Determine the (x, y) coordinate at the center of the cell enclosing the given text.  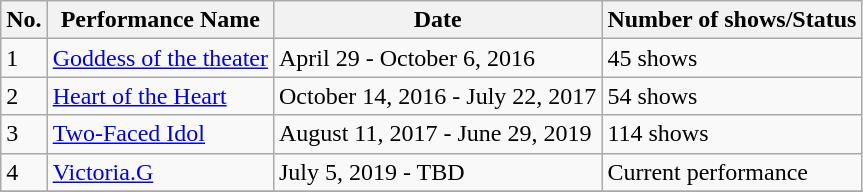
Number of shows/Status (732, 20)
Goddess of the theater (160, 58)
July 5, 2019 - TBD (437, 172)
114 shows (732, 134)
3 (24, 134)
Date (437, 20)
Performance Name (160, 20)
April 29 - October 6, 2016 (437, 58)
Victoria.G (160, 172)
Current performance (732, 172)
August 11, 2017 - June 29, 2019 (437, 134)
1 (24, 58)
Two-Faced Idol (160, 134)
45 shows (732, 58)
No. (24, 20)
Heart of the Heart (160, 96)
4 (24, 172)
54 shows (732, 96)
2 (24, 96)
October 14, 2016 - July 22, 2017 (437, 96)
